Identify which cell holds the provided text, then report its [x, y] central coordinate. 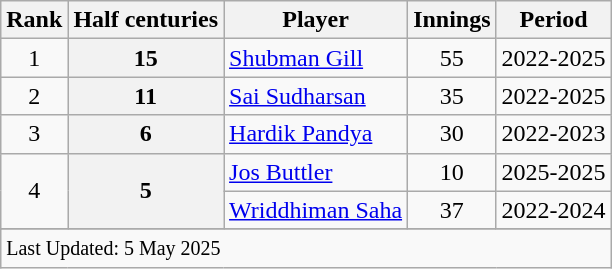
30 [452, 134]
5 [146, 191]
55 [452, 58]
Half centuries [146, 20]
4 [34, 191]
1 [34, 58]
35 [452, 96]
2022-2023 [554, 134]
2022-2024 [554, 210]
Last Updated: 5 May 2025 [306, 248]
Player [316, 20]
6 [146, 134]
Innings [452, 20]
Sai Sudharsan [316, 96]
10 [452, 172]
15 [146, 58]
Rank [34, 20]
37 [452, 210]
2 [34, 96]
3 [34, 134]
Hardik Pandya [316, 134]
Shubman Gill [316, 58]
Wriddhiman Saha [316, 210]
2025-2025 [554, 172]
11 [146, 96]
Period [554, 20]
Jos Buttler [316, 172]
